Detect which cell encompasses the target text, then output its (X, Y) center coordinate. 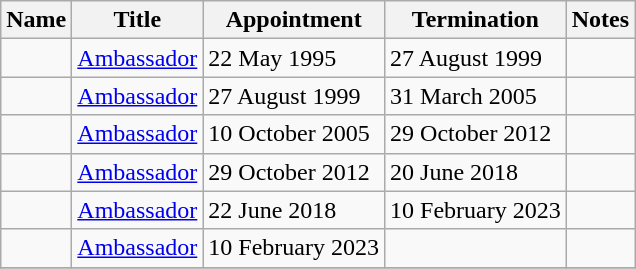
Title (138, 20)
20 June 2018 (476, 172)
22 May 1995 (294, 58)
Termination (476, 20)
Notes (600, 20)
Appointment (294, 20)
Name (36, 20)
22 June 2018 (294, 210)
31 March 2005 (476, 96)
10 October 2005 (294, 134)
